Find where the given text appears and provide that cell's center as (X, Y) coordinate. 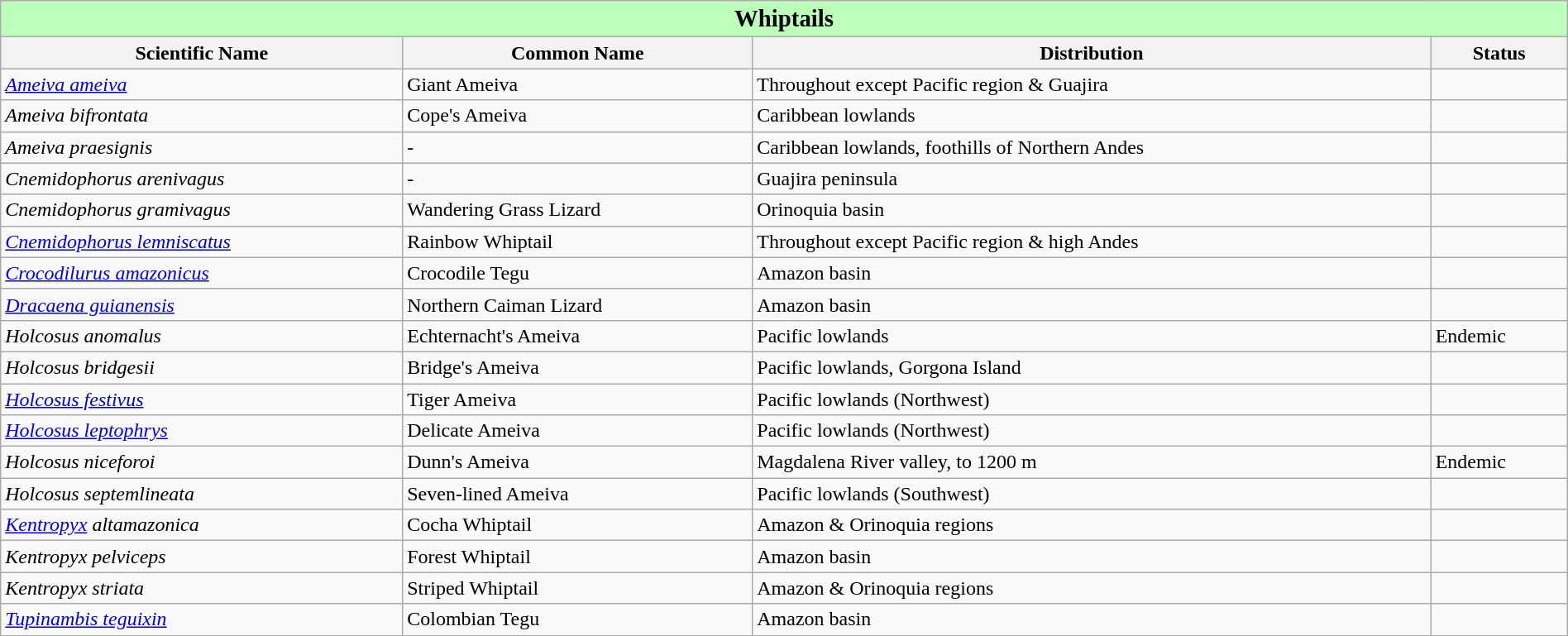
Wandering Grass Lizard (577, 210)
Crocodilurus amazonicus (202, 273)
Holcosus anomalus (202, 336)
Holcosus septemlineata (202, 494)
Northern Caiman Lizard (577, 304)
Kentropyx altamazonica (202, 525)
Tiger Ameiva (577, 399)
Ameiva bifrontata (202, 116)
Caribbean lowlands, foothills of Northern Andes (1092, 147)
Colombian Tegu (577, 619)
Ameiva ameiva (202, 84)
Holcosus festivus (202, 399)
Throughout except Pacific region & high Andes (1092, 241)
Rainbow Whiptail (577, 241)
Scientific Name (202, 53)
Pacific lowlands, Gorgona Island (1092, 367)
Orinoquia basin (1092, 210)
Whiptails (784, 19)
Holcosus bridgesii (202, 367)
Caribbean lowlands (1092, 116)
Status (1499, 53)
Kentropyx striata (202, 588)
Bridge's Ameiva (577, 367)
Pacific lowlands (Southwest) (1092, 494)
Echternacht's Ameiva (577, 336)
Common Name (577, 53)
Cnemidophorus gramivagus (202, 210)
Cope's Ameiva (577, 116)
Pacific lowlands (1092, 336)
Tupinambis teguixin (202, 619)
Guajira peninsula (1092, 179)
Cocha Whiptail (577, 525)
Magdalena River valley, to 1200 m (1092, 462)
Striped Whiptail (577, 588)
Holcosus leptophrys (202, 431)
Distribution (1092, 53)
Cnemidophorus lemniscatus (202, 241)
Delicate Ameiva (577, 431)
Dracaena guianensis (202, 304)
Kentropyx pelviceps (202, 557)
Cnemidophorus arenivagus (202, 179)
Crocodile Tegu (577, 273)
Giant Ameiva (577, 84)
Seven-lined Ameiva (577, 494)
Throughout except Pacific region & Guajira (1092, 84)
Forest Whiptail (577, 557)
Ameiva praesignis (202, 147)
Holcosus niceforoi (202, 462)
Dunn's Ameiva (577, 462)
